Provide the (x, y) coordinate of the cell's center where the given text is located.  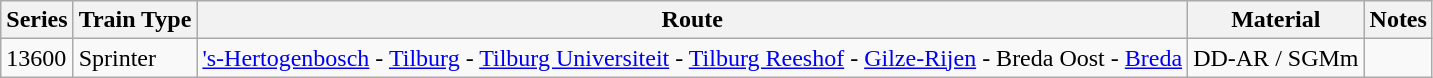
's-Hertogenbosch - Tilburg - Tilburg Universiteit - Tilburg Reeshof - Gilze-Rijen - Breda Oost - Breda (692, 58)
13600 (37, 58)
Sprinter (135, 58)
Notes (1398, 20)
DD-AR / SGMm (1276, 58)
Train Type (135, 20)
Material (1276, 20)
Series (37, 20)
Route (692, 20)
